Find where the given text appears and provide that cell's center as [X, Y] coordinate. 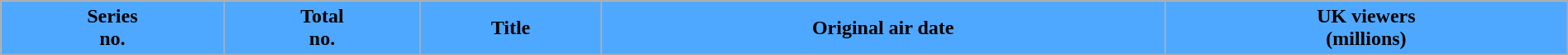
Original air date [883, 28]
UK viewers(millions) [1366, 28]
Totalno. [323, 28]
Seriesno. [112, 28]
Title [511, 28]
